Search for the cell housing the specified text and yield its (X, Y) center coordinate. 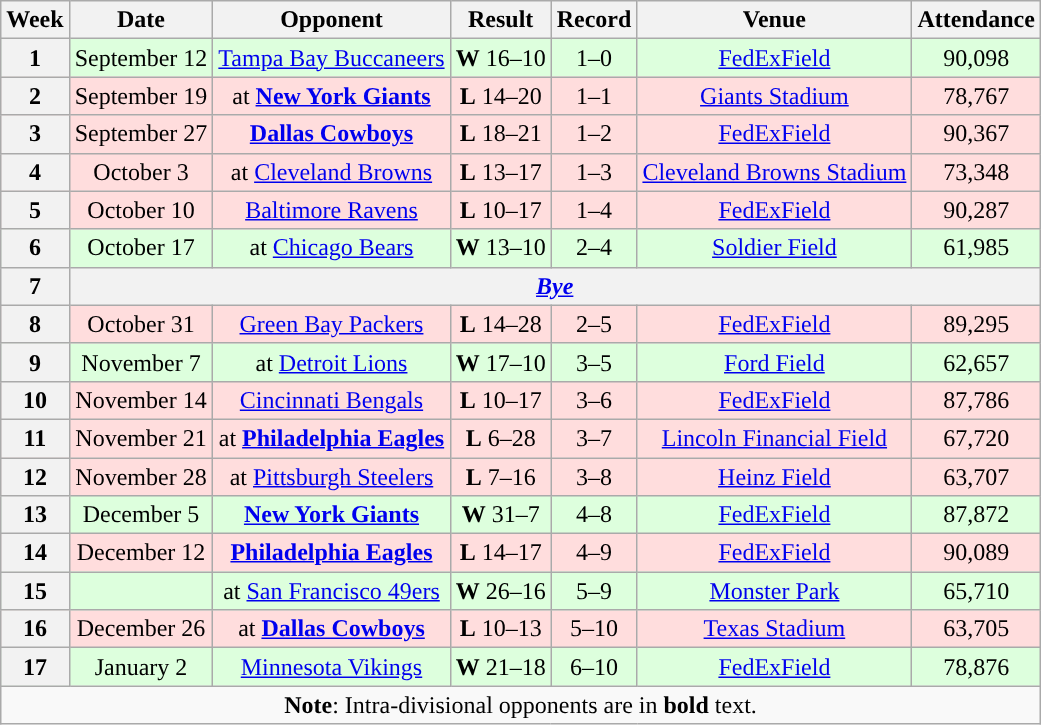
L 10–13 (500, 629)
8 (35, 324)
November 28 (141, 477)
at New York Giants (332, 96)
63,707 (976, 477)
3 (35, 134)
3–8 (594, 477)
65,710 (976, 591)
5–9 (594, 591)
Minnesota Vikings (332, 667)
Bye (554, 286)
1–2 (594, 134)
Venue (774, 20)
4 (35, 172)
at Chicago Bears (332, 248)
4–8 (594, 515)
at Philadelphia Eagles (332, 438)
3–6 (594, 400)
78,876 (976, 667)
90,287 (976, 210)
78,767 (976, 96)
1–3 (594, 172)
1–4 (594, 210)
1–1 (594, 96)
Monster Park (774, 591)
63,705 (976, 629)
November 21 (141, 438)
3–7 (594, 438)
L 13–17 (500, 172)
New York Giants (332, 515)
3–5 (594, 362)
90,367 (976, 134)
73,348 (976, 172)
2–4 (594, 248)
1 (35, 58)
2 (35, 96)
September 19 (141, 96)
Result (500, 20)
W 26–16 (500, 591)
W 17–10 (500, 362)
December 5 (141, 515)
87,872 (976, 515)
W 13–10 (500, 248)
at Cleveland Browns (332, 172)
62,657 (976, 362)
6 (35, 248)
W 31–7 (500, 515)
Lincoln Financial Field (774, 438)
Week (35, 20)
September 12 (141, 58)
Cleveland Browns Stadium (774, 172)
Heinz Field (774, 477)
4–9 (594, 553)
Date (141, 20)
Tampa Bay Buccaneers (332, 58)
October 3 (141, 172)
1–0 (594, 58)
L 6–28 (500, 438)
November 7 (141, 362)
September 27 (141, 134)
15 (35, 591)
11 (35, 438)
5–10 (594, 629)
Note: Intra-divisional opponents are in bold text. (521, 705)
at Pittsburgh Steelers (332, 477)
89,295 (976, 324)
Attendance (976, 20)
at San Francisco 49ers (332, 591)
at Dallas Cowboys (332, 629)
W 16–10 (500, 58)
90,098 (976, 58)
Dallas Cowboys (332, 134)
10 (35, 400)
13 (35, 515)
17 (35, 667)
14 (35, 553)
61,985 (976, 248)
October 31 (141, 324)
October 10 (141, 210)
Opponent (332, 20)
90,089 (976, 553)
W 21–18 (500, 667)
L 7–16 (500, 477)
12 (35, 477)
L 14–28 (500, 324)
Cincinnati Bengals (332, 400)
Ford Field (774, 362)
Record (594, 20)
December 12 (141, 553)
9 (35, 362)
Soldier Field (774, 248)
Philadelphia Eagles (332, 553)
Baltimore Ravens (332, 210)
January 2 (141, 667)
2–5 (594, 324)
November 14 (141, 400)
16 (35, 629)
Giants Stadium (774, 96)
October 17 (141, 248)
5 (35, 210)
at Detroit Lions (332, 362)
December 26 (141, 629)
L 14–20 (500, 96)
87,786 (976, 400)
7 (35, 286)
Texas Stadium (774, 629)
6–10 (594, 667)
L 14–17 (500, 553)
67,720 (976, 438)
L 18–21 (500, 134)
Green Bay Packers (332, 324)
